Pinpoint the cell where the given text exists, returning its (X, Y) midpoint coordinate. 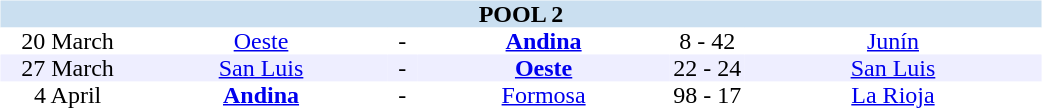
POOL 2 (520, 14)
98 - 17 (707, 96)
4 April (67, 96)
22 - 24 (707, 68)
Formosa (544, 96)
8 - 42 (707, 42)
La Rioja (892, 96)
Junín (892, 42)
20 March (67, 42)
27 March (67, 68)
